Extract the [X, Y] coordinate from the center of the cell holding the provided text.  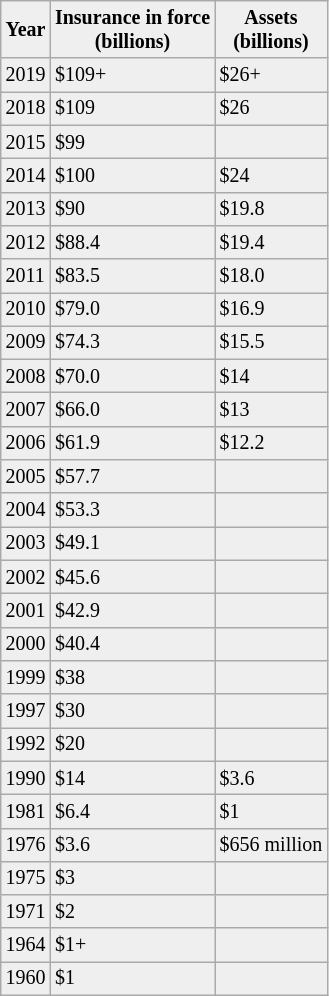
$90 [132, 208]
1997 [26, 710]
$70.0 [132, 376]
2011 [26, 276]
Year [26, 30]
2005 [26, 476]
$38 [132, 678]
$74.3 [132, 342]
$79.0 [132, 308]
1990 [26, 778]
2004 [26, 510]
1964 [26, 944]
2013 [26, 208]
$19.8 [271, 208]
$61.9 [132, 442]
$109 [132, 108]
$24 [271, 176]
Assets(billions) [271, 30]
$19.4 [271, 242]
2010 [26, 308]
2015 [26, 142]
$53.3 [132, 510]
$40.4 [132, 644]
$13 [271, 410]
2009 [26, 342]
1999 [26, 678]
$88.4 [132, 242]
$18.0 [271, 276]
$45.6 [132, 576]
$20 [132, 744]
1981 [26, 812]
$42.9 [132, 610]
$30 [132, 710]
$100 [132, 176]
$15.5 [271, 342]
2019 [26, 74]
2001 [26, 610]
1975 [26, 878]
2006 [26, 442]
$12.2 [271, 442]
$1+ [132, 944]
$99 [132, 142]
2007 [26, 410]
$83.5 [132, 276]
2000 [26, 644]
$49.1 [132, 544]
1992 [26, 744]
2014 [26, 176]
Insurance in force(billions) [132, 30]
$26 [271, 108]
$3 [132, 878]
2012 [26, 242]
2002 [26, 576]
$2 [132, 912]
$6.4 [132, 812]
$109+ [132, 74]
2018 [26, 108]
1976 [26, 844]
1960 [26, 978]
2003 [26, 544]
$16.9 [271, 308]
2008 [26, 376]
$57.7 [132, 476]
$66.0 [132, 410]
$26+ [271, 74]
$656 million [271, 844]
1971 [26, 912]
